Provide the [x, y] coordinate of the cell's center where the given text is located.  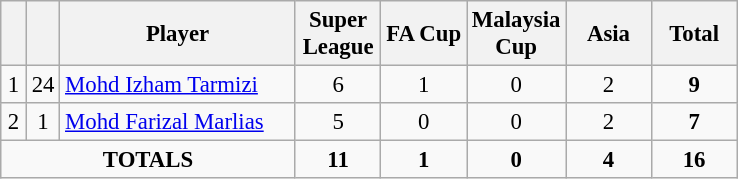
5 [338, 122]
Total [694, 34]
Mohd Farizal Marlias [178, 122]
Player [178, 34]
Mohd Izham Tarmizi [178, 85]
6 [338, 85]
FA Cup [424, 34]
Super League [338, 34]
7 [694, 122]
Malaysia Cup [516, 34]
Asia [609, 34]
9 [694, 85]
11 [338, 160]
TOTALS [148, 160]
24 [42, 85]
16 [694, 160]
4 [609, 160]
